Scan for the cell matching the given text and deliver its [X, Y] coordinate at center. 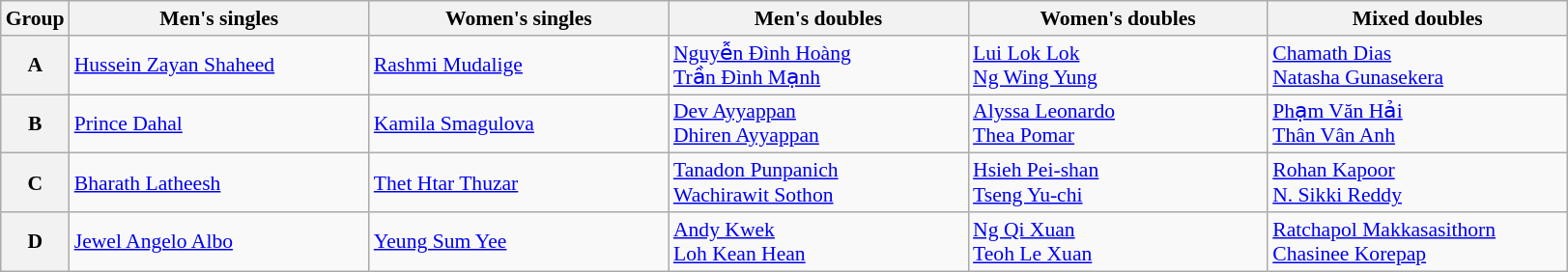
Chamath Dias Natasha Gunasekera [1417, 66]
Women's doubles [1118, 18]
Hsieh Pei-shan Tseng Yu-chi [1118, 183]
Nguyễn Đình Hoàng Trần Đình Mạnh [818, 66]
A [35, 66]
Andy Kwek Loh Kean Hean [818, 241]
Rashmi Mudalige [519, 66]
Kamila Smagulova [519, 123]
Women's singles [519, 18]
Dev Ayyappan Dhiren Ayyappan [818, 123]
Hussein Zayan Shaheed [219, 66]
Ng Qi Xuan Teoh Le Xuan [1118, 241]
Prince Dahal [219, 123]
D [35, 241]
Lui Lok Lok Ng Wing Yung [1118, 66]
Mixed doubles [1417, 18]
Ratchapol Makkasasithorn Chasinee Korepap [1417, 241]
Men's singles [219, 18]
C [35, 183]
Bharath Latheesh [219, 183]
Yeung Sum Yee [519, 241]
B [35, 123]
Alyssa Leonardo Thea Pomar [1118, 123]
Jewel Angelo Albo [219, 241]
Group [35, 18]
Tanadon Punpanich Wachirawit Sothon [818, 183]
Men's doubles [818, 18]
Phạm Văn Hải Thân Vân Anh [1417, 123]
Thet Htar Thuzar [519, 183]
Rohan Kapoor N. Sikki Reddy [1417, 183]
